Provide the [X, Y] coordinate of the cell's center where the given text is located.  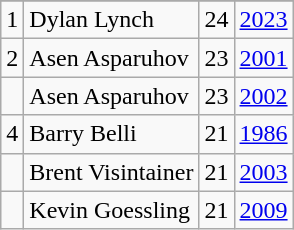
2023 [264, 20]
2002 [264, 96]
Brent Visintainer [112, 172]
Dylan Lynch [112, 20]
1 [12, 20]
4 [12, 134]
2003 [264, 172]
Kevin Goessling [112, 210]
Barry Belli [112, 134]
2009 [264, 210]
24 [216, 20]
1986 [264, 134]
2001 [264, 58]
2 [12, 58]
